Scan for the cell matching the given text and deliver its [x, y] coordinate at center. 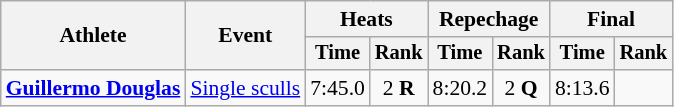
Repechage [489, 19]
Guillermo Douglas [94, 88]
Event [245, 36]
Single sculls [245, 88]
2 R [399, 88]
8:20.2 [460, 88]
2 Q [521, 88]
Athlete [94, 36]
8:13.6 [582, 88]
Final [611, 19]
Heats [366, 19]
7:45.0 [338, 88]
